Identify which cell holds the provided text, then report its [X, Y] central coordinate. 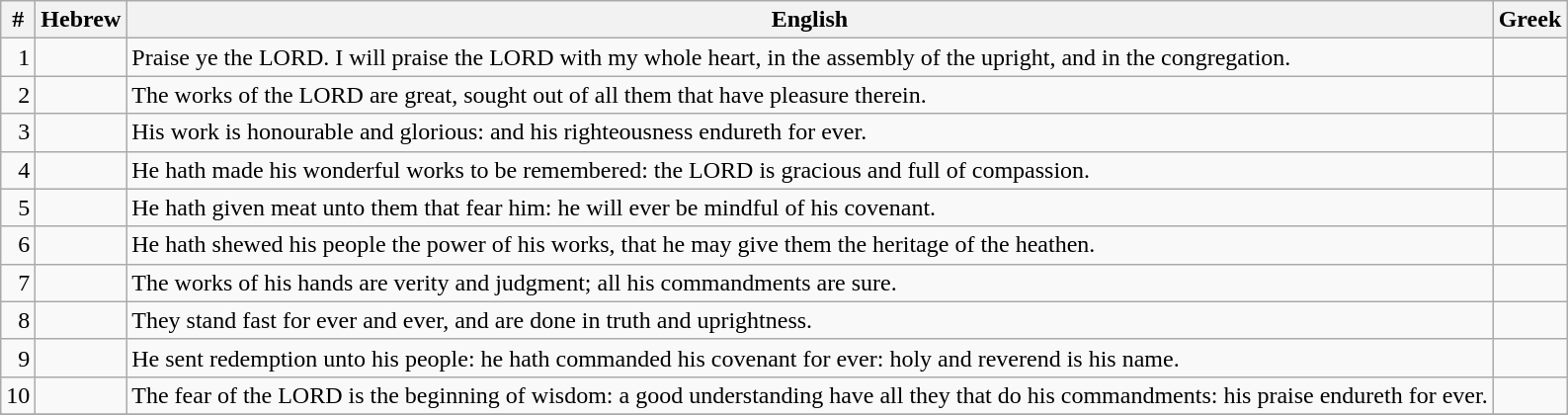
# [18, 20]
His work is honourable and glorious: and his righteousness endureth for ever. [810, 132]
2 [18, 95]
He sent redemption unto his people: he hath commanded his covenant for ever: holy and reverend is his name. [810, 358]
Greek [1529, 20]
6 [18, 245]
3 [18, 132]
Praise ye the LORD. I will praise the LORD with my whole heart, in the assembly of the upright, and in the congregation. [810, 57]
9 [18, 358]
4 [18, 170]
10 [18, 395]
They stand fast for ever and ever, and are done in truth and uprightness. [810, 320]
He hath given meat unto them that fear him: he will ever be mindful of his covenant. [810, 207]
The fear of the LORD is the beginning of wisdom: a good understanding have all they that do his commandments: his praise endureth for ever. [810, 395]
8 [18, 320]
English [810, 20]
5 [18, 207]
1 [18, 57]
He hath shewed his people the power of his works, that he may give them the heritage of the heathen. [810, 245]
He hath made his wonderful works to be remembered: the LORD is gracious and full of compassion. [810, 170]
The works of his hands are verity and judgment; all his commandments are sure. [810, 283]
7 [18, 283]
Hebrew [81, 20]
The works of the LORD are great, sought out of all them that have pleasure therein. [810, 95]
